Identify which cell holds the provided text, then report its (X, Y) central coordinate. 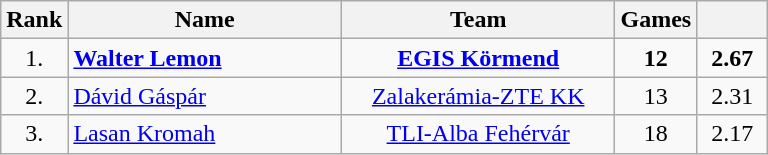
2.67 (732, 58)
Lasan Kromah (205, 134)
Team (478, 20)
3. (34, 134)
Zalakerámia-ZTE KK (478, 96)
18 (656, 134)
Name (205, 20)
Rank (34, 20)
2.17 (732, 134)
2.31 (732, 96)
Games (656, 20)
EGIS Körmend (478, 58)
12 (656, 58)
Walter Lemon (205, 58)
2. (34, 96)
TLI-Alba Fehérvár (478, 134)
1. (34, 58)
Dávid Gáspár (205, 96)
13 (656, 96)
